Find where the given text appears and provide that cell's center as (X, Y) coordinate. 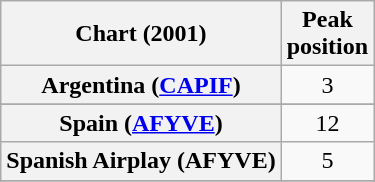
Argentina (CAPIF) (141, 85)
Spanish Airplay (AFYVE) (141, 161)
Chart (2001) (141, 34)
Spain (AFYVE) (141, 123)
5 (327, 161)
12 (327, 123)
Peakposition (327, 34)
3 (327, 85)
